Detect which cell encompasses the target text, then output its [X, Y] center coordinate. 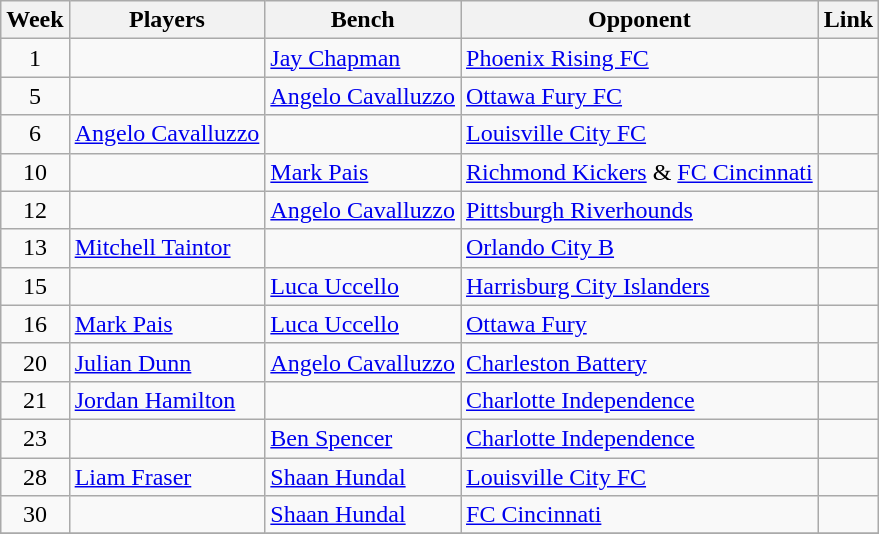
Julian Dunn [167, 362]
Opponent [639, 20]
1 [35, 58]
Jay Chapman [363, 58]
Richmond Kickers & FC Cincinnati [639, 172]
6 [35, 134]
Pittsburgh Riverhounds [639, 210]
Ben Spencer [363, 438]
Bench [363, 20]
21 [35, 400]
Phoenix Rising FC [639, 58]
16 [35, 324]
Charleston Battery [639, 362]
Ottawa Fury [639, 324]
Ottawa Fury FC [639, 96]
23 [35, 438]
15 [35, 286]
Players [167, 20]
12 [35, 210]
5 [35, 96]
Mitchell Taintor [167, 248]
Liam Fraser [167, 477]
FC Cincinnati [639, 515]
13 [35, 248]
Week [35, 20]
10 [35, 172]
20 [35, 362]
28 [35, 477]
30 [35, 515]
Harrisburg City Islanders [639, 286]
Orlando City B [639, 248]
Jordan Hamilton [167, 400]
Link [848, 20]
